Locate the cell with the specified text and output its [X, Y] center coordinate. 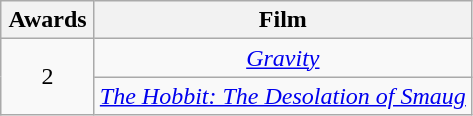
Film [282, 20]
Awards [48, 20]
The Hobbit: The Desolation of Smaug [282, 96]
Gravity [282, 58]
2 [48, 77]
